Capture the cell that displays the provided text and extract its [x, y] central coordinate. 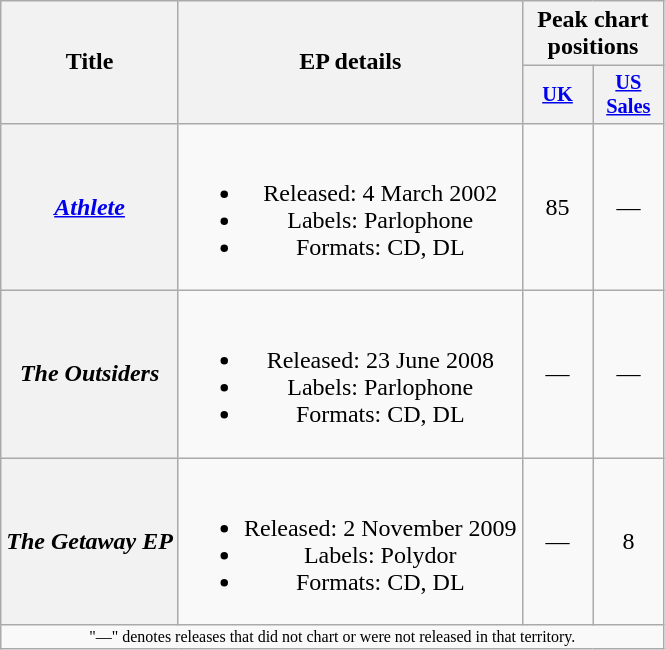
85 [558, 206]
Released: 23 June 2008Labels: ParlophoneFormats: CD, DL [350, 374]
Title [90, 62]
USSales [628, 95]
Released: 2 November 2009Labels: PolydorFormats: CD, DL [350, 542]
Peak chart positions [593, 34]
EP details [350, 62]
8 [628, 542]
The Outsiders [90, 374]
"—" denotes releases that did not chart or were not released in that territory. [332, 637]
UK [558, 95]
Athlete [90, 206]
Released: 4 March 2002Labels: ParlophoneFormats: CD, DL [350, 206]
The Getaway EP [90, 542]
